Extract the [X, Y] coordinate from the center of the cell holding the provided text.  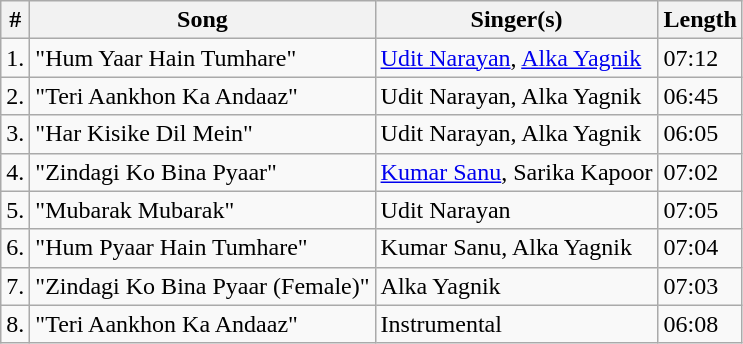
6. [16, 248]
1. [16, 58]
Song [202, 20]
07:02 [700, 172]
07:12 [700, 58]
5. [16, 210]
06:05 [700, 134]
"Zindagi Ko Bina Pyaar" [202, 172]
Length [700, 20]
Kumar Sanu, Alka Yagnik [516, 248]
06:08 [700, 324]
07:04 [700, 248]
2. [16, 96]
Kumar Sanu, Sarika Kapoor [516, 172]
"Hum Pyaar Hain Tumhare" [202, 248]
06:45 [700, 96]
4. [16, 172]
"Zindagi Ko Bina Pyaar (Female)" [202, 286]
"Mubarak Mubarak" [202, 210]
Instrumental [516, 324]
07:03 [700, 286]
"Har Kisike Dil Mein" [202, 134]
Singer(s) [516, 20]
3. [16, 134]
"Hum Yaar Hain Tumhare" [202, 58]
7. [16, 286]
8. [16, 324]
# [16, 20]
Alka Yagnik [516, 286]
07:05 [700, 210]
Udit Narayan [516, 210]
